Return [X, Y] of the center of cell containing provided text 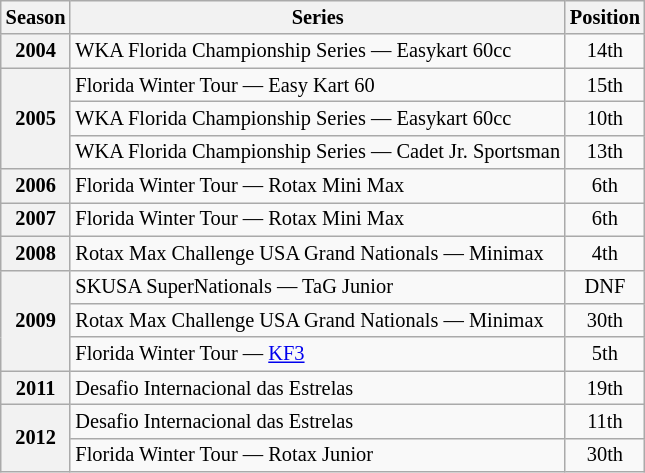
SKUSA SuperNationals — TaG Junior [317, 287]
2006 [36, 186]
19th [605, 388]
2004 [36, 51]
2008 [36, 253]
11th [605, 421]
5th [605, 354]
Series [317, 17]
13th [605, 152]
Florida Winter Tour — Easy Kart 60 [317, 85]
Position [605, 17]
2007 [36, 219]
Season [36, 17]
Florida Winter Tour — Rotax Junior [317, 455]
4th [605, 253]
10th [605, 118]
2005 [36, 118]
DNF [605, 287]
2009 [36, 320]
2012 [36, 438]
15th [605, 85]
WKA Florida Championship Series — Cadet Jr. Sportsman [317, 152]
2011 [36, 388]
14th [605, 51]
Florida Winter Tour — KF3 [317, 354]
